Locate the cell with the specified text and output its (x, y) center coordinate. 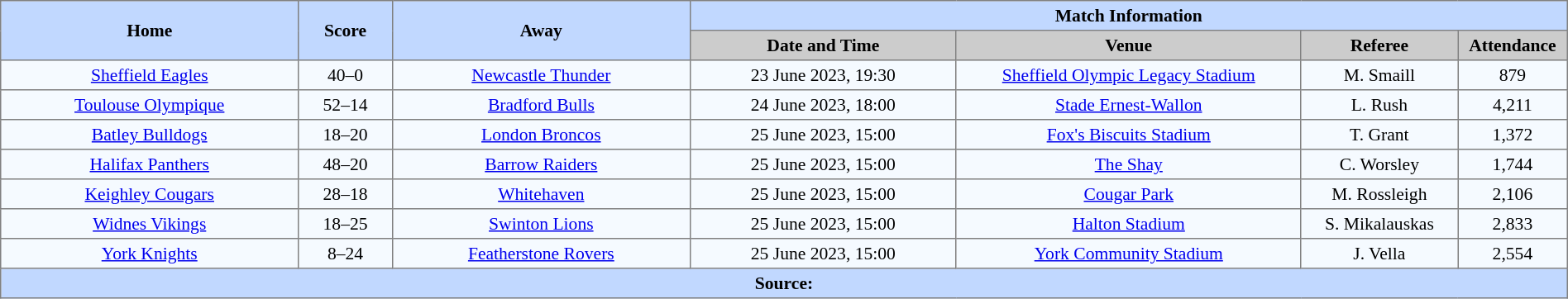
Cougar Park (1128, 194)
8–24 (346, 254)
2,554 (1513, 254)
T. Grant (1379, 135)
Home (150, 31)
Stade Ernest-Wallon (1128, 105)
18–20 (346, 135)
Swinton Lions (541, 224)
The Shay (1128, 164)
J. Vella (1379, 254)
Away (541, 31)
Whitehaven (541, 194)
L. Rush (1379, 105)
1,744 (1513, 164)
Halton Stadium (1128, 224)
Date and Time (823, 45)
23 June 2023, 19:30 (823, 75)
28–18 (346, 194)
Barrow Raiders (541, 164)
Sheffield Olympic Legacy Stadium (1128, 75)
York Community Stadium (1128, 254)
Sheffield Eagles (150, 75)
M. Rossleigh (1379, 194)
40–0 (346, 75)
M. Smaill (1379, 75)
Referee (1379, 45)
24 June 2023, 18:00 (823, 105)
48–20 (346, 164)
C. Worsley (1379, 164)
Attendance (1513, 45)
1,372 (1513, 135)
52–14 (346, 105)
Keighley Cougars (150, 194)
Newcastle Thunder (541, 75)
Halifax Panthers (150, 164)
Batley Bulldogs (150, 135)
4,211 (1513, 105)
Featherstone Rovers (541, 254)
London Broncos (541, 135)
Match Information (1128, 16)
879 (1513, 75)
18–25 (346, 224)
2,833 (1513, 224)
Toulouse Olympique (150, 105)
Bradford Bulls (541, 105)
S. Mikalauskas (1379, 224)
Venue (1128, 45)
Score (346, 31)
Source: (784, 283)
York Knights (150, 254)
Fox's Biscuits Stadium (1128, 135)
Widnes Vikings (150, 224)
2,106 (1513, 194)
